From the cell containing the given text, extract its center point as [X, Y] coordinate. 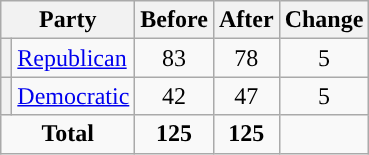
Democratic [74, 96]
Change [324, 20]
Total [68, 134]
47 [246, 96]
Before [174, 20]
42 [174, 96]
83 [174, 58]
Party [68, 20]
After [246, 20]
Republican [74, 58]
78 [246, 58]
